For the text-containing cell, return its midpoint in [X, Y] coordinate format. 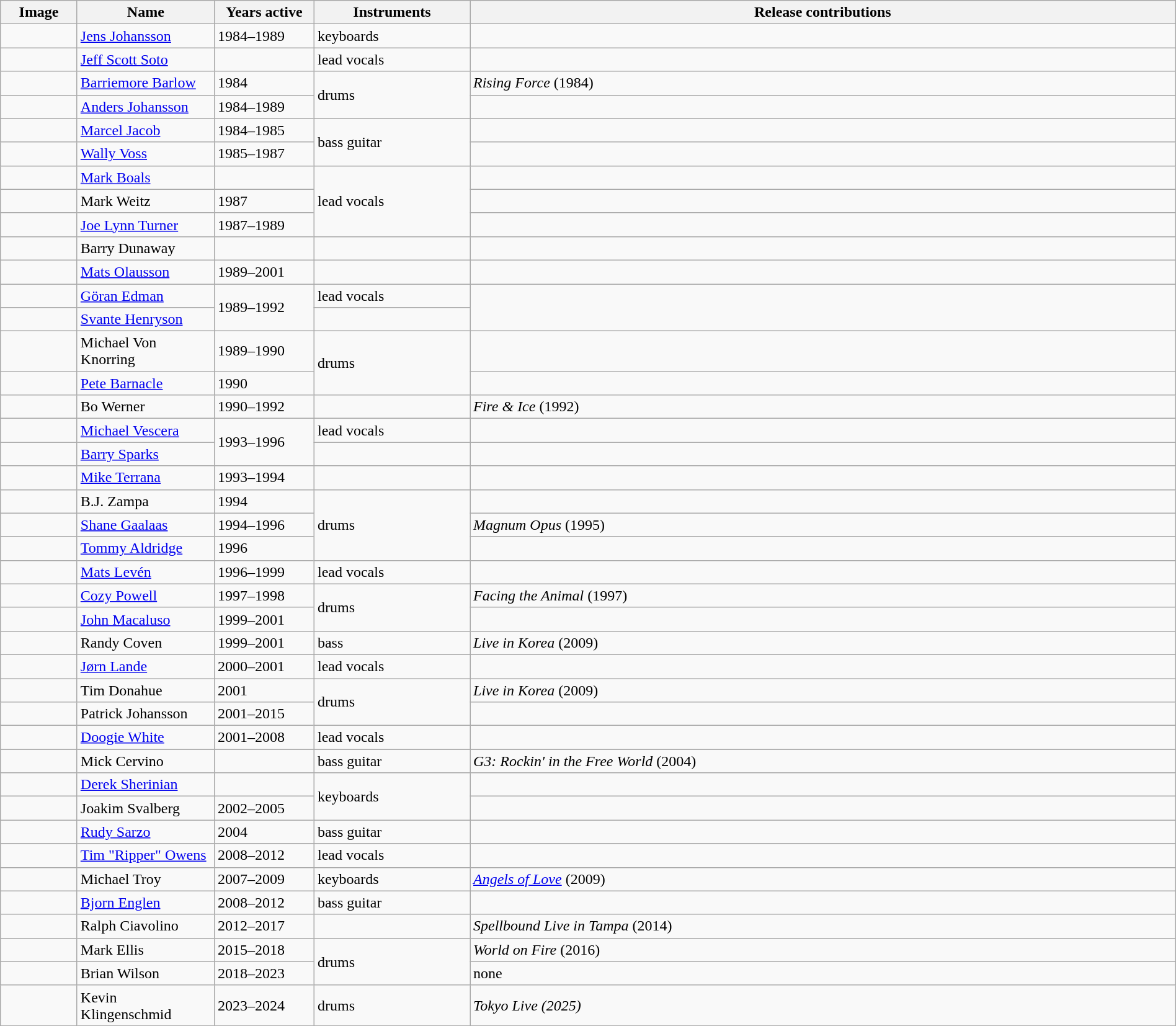
Michael Von Knorring [145, 351]
Fire & Ice (1992) [823, 407]
2015–2018 [264, 950]
1985–1987 [264, 154]
Derek Sherinian [145, 785]
Bjorn Englen [145, 903]
Spellbound Live in Tampa (2014) [823, 926]
Patrick Johansson [145, 714]
Doogie White [145, 738]
Facing the Animal (1997) [823, 596]
Mark Weitz [145, 201]
1996 [264, 548]
1997–1998 [264, 596]
1993–1994 [264, 478]
Barry Sparks [145, 454]
Brian Wilson [145, 973]
Kevin Klingenschmid [145, 1005]
John Macaluso [145, 619]
1987 [264, 201]
Tokyo Live (2025) [823, 1005]
Joe Lynn Turner [145, 225]
Image [39, 12]
Joakim Svalberg [145, 808]
2023–2024 [264, 1005]
Shane Gaalaas [145, 525]
Jens Johansson [145, 36]
2018–2023 [264, 973]
Michael Troy [145, 879]
2002–2005 [264, 808]
Instruments [392, 12]
2000–2001 [264, 666]
bass [392, 643]
1993–1996 [264, 442]
2007–2009 [264, 879]
1989–1992 [264, 308]
1996–1999 [264, 572]
1989–2001 [264, 272]
none [823, 973]
Ralph Ciavolino [145, 926]
1989–1990 [264, 351]
Tommy Aldridge [145, 548]
1994–1996 [264, 525]
World on Fire (2016) [823, 950]
1984–1985 [264, 130]
Rising Force (1984) [823, 83]
Angels of Love (2009) [823, 879]
Michael Vescera [145, 430]
Mark Ellis [145, 950]
Randy Coven [145, 643]
Jeff Scott Soto [145, 60]
Name [145, 12]
Years active [264, 12]
Barry Dunaway [145, 248]
1984 [264, 83]
Anders Johansson [145, 107]
Tim "Ripper" Owens [145, 855]
Release contributions [823, 12]
Marcel Jacob [145, 130]
Svante Henryson [145, 319]
2012–2017 [264, 926]
Göran Edman [145, 296]
Rudy Sarzo [145, 832]
2001 [264, 690]
Mike Terrana [145, 478]
Mats Olausson [145, 272]
Mick Cervino [145, 761]
1987–1989 [264, 225]
Bo Werner [145, 407]
2001–2008 [264, 738]
Barriemore Barlow [145, 83]
Tim Donahue [145, 690]
Mats Levén [145, 572]
1990 [264, 383]
G3: Rockin' in the Free World (2004) [823, 761]
Magnum Opus (1995) [823, 525]
B.J. Zampa [145, 501]
Jørn Lande [145, 666]
Cozy Powell [145, 596]
Mark Boals [145, 177]
2001–2015 [264, 714]
Pete Barnacle [145, 383]
1990–1992 [264, 407]
1994 [264, 501]
2004 [264, 832]
Wally Voss [145, 154]
